Output the (X, Y) coordinate of the center of the cell containing the given text.  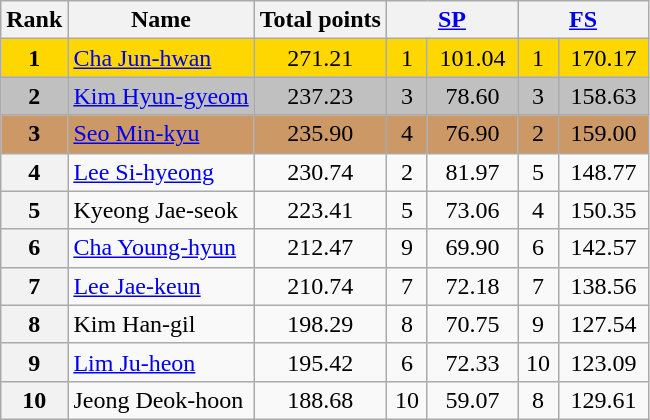
148.77 (603, 172)
235.90 (320, 134)
127.54 (603, 324)
Cha Young-hyun (161, 248)
Seo Min-kyu (161, 134)
Kyeong Jae-seok (161, 210)
Lee Si-hyeong (161, 172)
159.00 (603, 134)
Cha Jun-hwan (161, 58)
76.90 (472, 134)
212.47 (320, 248)
72.33 (472, 362)
150.35 (603, 210)
Jeong Deok-hoon (161, 400)
170.17 (603, 58)
59.07 (472, 400)
142.57 (603, 248)
SP (452, 20)
129.61 (603, 400)
Name (161, 20)
158.63 (603, 96)
237.23 (320, 96)
Rank (34, 20)
138.56 (603, 286)
69.90 (472, 248)
Total points (320, 20)
198.29 (320, 324)
Lee Jae-keun (161, 286)
Kim Hyun-gyeom (161, 96)
Lim Ju-heon (161, 362)
230.74 (320, 172)
223.41 (320, 210)
195.42 (320, 362)
101.04 (472, 58)
271.21 (320, 58)
78.60 (472, 96)
123.09 (603, 362)
Kim Han-gil (161, 324)
81.97 (472, 172)
210.74 (320, 286)
72.18 (472, 286)
73.06 (472, 210)
FS (584, 20)
70.75 (472, 324)
188.68 (320, 400)
